From the cell containing the given text, extract its center point as [X, Y] coordinate. 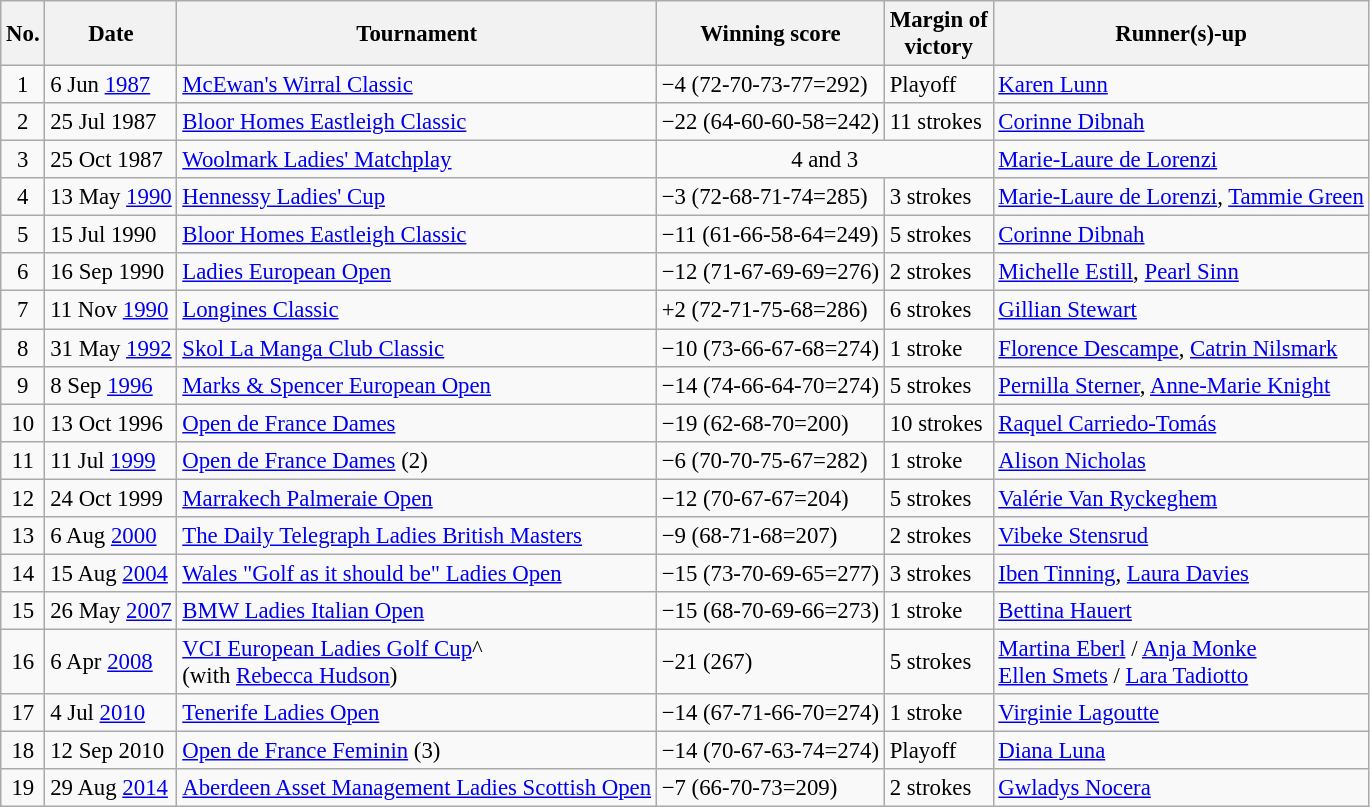
26 May 2007 [111, 611]
BMW Ladies Italian Open [416, 611]
Date [111, 34]
12 Sep 2010 [111, 751]
−15 (73-70-69-65=277) [770, 573]
Open de France Dames (2) [416, 460]
13 [23, 536]
−21 (267) [770, 662]
17 [23, 713]
Gillian Stewart [1181, 310]
31 May 1992 [111, 348]
4 Jul 2010 [111, 713]
6 strokes [938, 310]
Vibeke Stensrud [1181, 536]
1 [23, 85]
16 [23, 662]
11 Nov 1990 [111, 310]
Martina Eberl / Anja Monke Ellen Smets / Lara Tadiotto [1181, 662]
−15 (68-70-69-66=273) [770, 611]
11 Jul 1999 [111, 460]
13 May 1990 [111, 197]
Valérie Van Ryckeghem [1181, 498]
−7 (66-70-73=209) [770, 788]
−19 (62-68-70=200) [770, 423]
15 Aug 2004 [111, 573]
−14 (67-71-66-70=274) [770, 713]
−6 (70-70-75-67=282) [770, 460]
10 strokes [938, 423]
Hennessy Ladies' Cup [416, 197]
Tenerife Ladies Open [416, 713]
Virginie Lagoutte [1181, 713]
−9 (68-71-68=207) [770, 536]
Michelle Estill, Pearl Sinn [1181, 273]
−22 (64-60-60-58=242) [770, 122]
−12 (71-67-69-69=276) [770, 273]
13 Oct 1996 [111, 423]
Longines Classic [416, 310]
Skol La Manga Club Classic [416, 348]
Gwladys Nocera [1181, 788]
Marrakech Palmeraie Open [416, 498]
3 [23, 160]
4 [23, 197]
Pernilla Sterner, Anne-Marie Knight [1181, 385]
Iben Tinning, Laura Davies [1181, 573]
Open de France Feminin (3) [416, 751]
Marie-Laure de Lorenzi, Tammie Green [1181, 197]
25 Oct 1987 [111, 160]
15 Jul 1990 [111, 235]
−11 (61-66-58-64=249) [770, 235]
16 Sep 1990 [111, 273]
8 Sep 1996 [111, 385]
Wales "Golf as it should be" Ladies Open [416, 573]
6 Aug 2000 [111, 536]
−4 (72-70-73-77=292) [770, 85]
Raquel Carriedo-Tomás [1181, 423]
+2 (72-71-75-68=286) [770, 310]
6 Apr 2008 [111, 662]
5 [23, 235]
Alison Nicholas [1181, 460]
Marks & Spencer European Open [416, 385]
19 [23, 788]
4 and 3 [824, 160]
24 Oct 1999 [111, 498]
Margin ofvictory [938, 34]
11 [23, 460]
18 [23, 751]
2 [23, 122]
12 [23, 498]
−14 (74-66-64-70=274) [770, 385]
10 [23, 423]
14 [23, 573]
6 Jun 1987 [111, 85]
Karen Lunn [1181, 85]
The Daily Telegraph Ladies British Masters [416, 536]
9 [23, 385]
7 [23, 310]
−14 (70-67-63-74=274) [770, 751]
Winning score [770, 34]
VCI European Ladies Golf Cup^(with Rebecca Hudson) [416, 662]
Tournament [416, 34]
−12 (70-67-67=204) [770, 498]
Bettina Hauert [1181, 611]
Diana Luna [1181, 751]
Open de France Dames [416, 423]
15 [23, 611]
Aberdeen Asset Management Ladies Scottish Open [416, 788]
Marie-Laure de Lorenzi [1181, 160]
25 Jul 1987 [111, 122]
11 strokes [938, 122]
29 Aug 2014 [111, 788]
McEwan's Wirral Classic [416, 85]
8 [23, 348]
6 [23, 273]
Runner(s)-up [1181, 34]
−3 (72-68-71-74=285) [770, 197]
Woolmark Ladies' Matchplay [416, 160]
−10 (73-66-67-68=274) [770, 348]
Ladies European Open [416, 273]
Florence Descampe, Catrin Nilsmark [1181, 348]
No. [23, 34]
